Locate the cell with the specified text and output its (x, y) center coordinate. 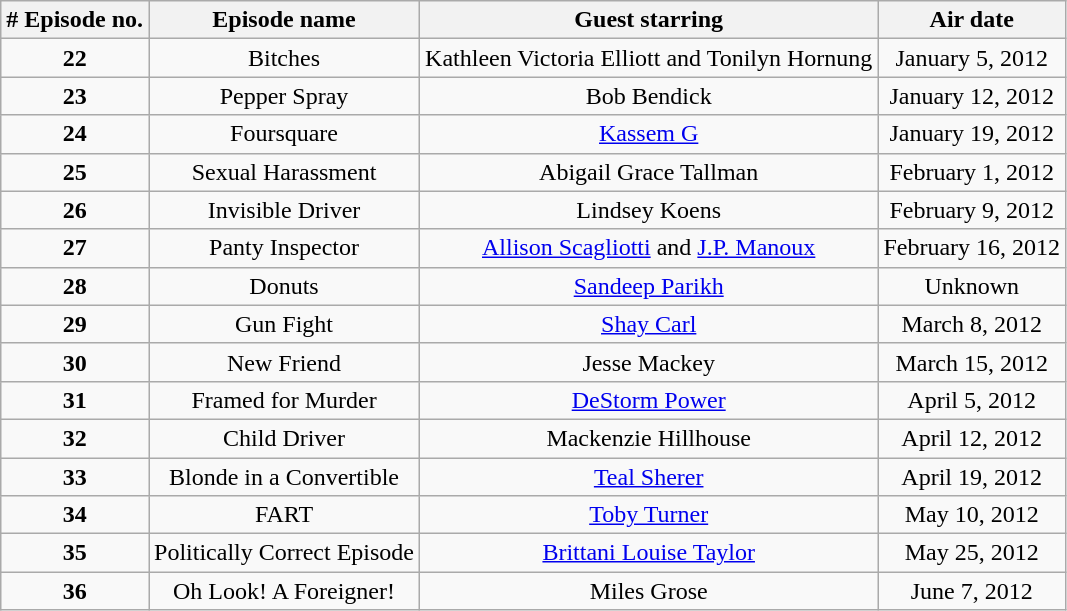
Bitches (284, 58)
31 (75, 400)
Bob Bendick (649, 96)
Invisible Driver (284, 210)
DeStorm Power (649, 400)
Panty Inspector (284, 248)
April 19, 2012 (972, 477)
Kassem G (649, 134)
Episode name (284, 20)
Abigail Grace Tallman (649, 172)
February 1, 2012 (972, 172)
32 (75, 438)
22 (75, 58)
23 (75, 96)
Shay Carl (649, 324)
Unknown (972, 286)
January 19, 2012 (972, 134)
Gun Fight (284, 324)
Allison Scagliotti and J.P. Manoux (649, 248)
24 (75, 134)
Donuts (284, 286)
January 5, 2012 (972, 58)
Foursquare (284, 134)
Kathleen Victoria Elliott and Tonilyn Hornung (649, 58)
Miles Grose (649, 591)
New Friend (284, 362)
March 8, 2012 (972, 324)
36 (75, 591)
February 16, 2012 (972, 248)
Blonde in a Convertible (284, 477)
30 (75, 362)
Lindsey Koens (649, 210)
Politically Correct Episode (284, 553)
April 12, 2012 (972, 438)
May 10, 2012 (972, 515)
Oh Look! A Foreigner! (284, 591)
Pepper Spray (284, 96)
Jesse Mackey (649, 362)
34 (75, 515)
29 (75, 324)
Guest starring (649, 20)
FART (284, 515)
Sandeep Parikh (649, 286)
Air date (972, 20)
25 (75, 172)
27 (75, 248)
January 12, 2012 (972, 96)
33 (75, 477)
28 (75, 286)
March 15, 2012 (972, 362)
June 7, 2012 (972, 591)
April 5, 2012 (972, 400)
# Episode no. (75, 20)
February 9, 2012 (972, 210)
Sexual Harassment (284, 172)
Framed for Murder (284, 400)
35 (75, 553)
Brittani Louise Taylor (649, 553)
May 25, 2012 (972, 553)
Mackenzie Hillhouse (649, 438)
Toby Turner (649, 515)
26 (75, 210)
Teal Sherer (649, 477)
Child Driver (284, 438)
